For the text-containing cell, return its midpoint in [x, y] coordinate format. 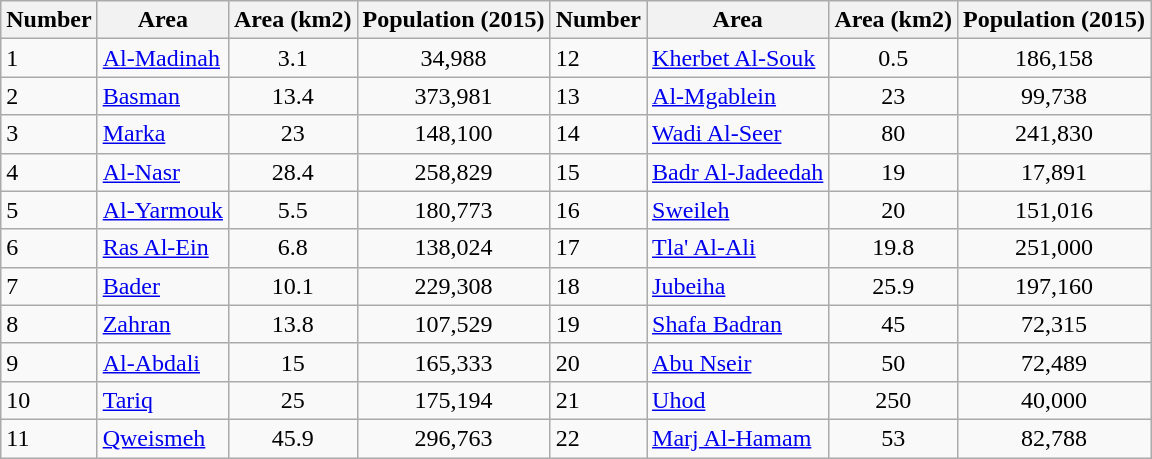
14 [598, 134]
16 [598, 210]
17,891 [1054, 172]
Basman [162, 96]
18 [598, 286]
Qweismeh [162, 438]
80 [894, 134]
250 [894, 400]
Tla' Al-Ali [738, 248]
241,830 [1054, 134]
45.9 [292, 438]
34,988 [454, 58]
9 [49, 362]
72,315 [1054, 324]
8 [49, 324]
3.1 [292, 58]
2 [49, 96]
Marka [162, 134]
Jubeiha [738, 286]
45 [894, 324]
Al-Nasr [162, 172]
28.4 [292, 172]
50 [894, 362]
25.9 [894, 286]
13.4 [292, 96]
53 [894, 438]
Uhod [738, 400]
Zahran [162, 324]
Kherbet Al-Souk [738, 58]
Sweileh [738, 210]
151,016 [1054, 210]
258,829 [454, 172]
Al-Madinah [162, 58]
40,000 [1054, 400]
148,100 [454, 134]
Marj Al-Hamam [738, 438]
251,000 [1054, 248]
6.8 [292, 248]
13 [598, 96]
13.8 [292, 324]
Bader [162, 286]
Shafa Badran [738, 324]
Al-Mgablein [738, 96]
Abu Nseir [738, 362]
3 [49, 134]
0.5 [894, 58]
373,981 [454, 96]
186,158 [1054, 58]
180,773 [454, 210]
Tariq [162, 400]
Al-Yarmouk [162, 210]
25 [292, 400]
1 [49, 58]
72,489 [1054, 362]
175,194 [454, 400]
99,738 [1054, 96]
197,160 [1054, 286]
19.8 [894, 248]
138,024 [454, 248]
10.1 [292, 286]
22 [598, 438]
7 [49, 286]
229,308 [454, 286]
17 [598, 248]
11 [49, 438]
4 [49, 172]
5.5 [292, 210]
82,788 [1054, 438]
Ras Al-Ein [162, 248]
Wadi Al-Seer [738, 134]
5 [49, 210]
21 [598, 400]
165,333 [454, 362]
12 [598, 58]
107,529 [454, 324]
Badr Al-Jadeedah [738, 172]
Al-Abdali [162, 362]
6 [49, 248]
296,763 [454, 438]
10 [49, 400]
